Identify which cell holds the provided text, then report its (X, Y) central coordinate. 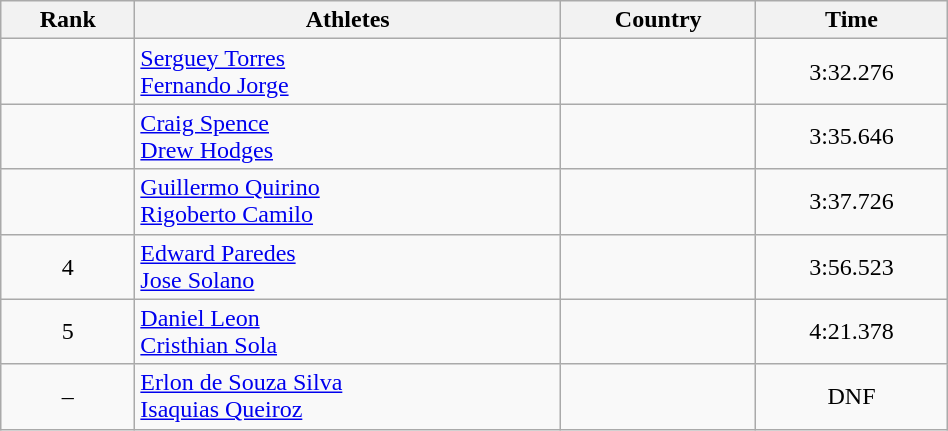
4:21.378 (852, 332)
5 (68, 332)
Daniel LeonCristhian Sola (348, 332)
3:37.726 (852, 202)
Erlon de Souza SilvaIsaquias Queiroz (348, 396)
Edward ParedesJose Solano (348, 266)
3:56.523 (852, 266)
– (68, 396)
Country (658, 20)
4 (68, 266)
Athletes (348, 20)
3:35.646 (852, 136)
3:32.276 (852, 72)
Guillermo QuirinoRigoberto Camilo (348, 202)
Craig SpenceDrew Hodges (348, 136)
Time (852, 20)
DNF (852, 396)
Rank (68, 20)
Serguey TorresFernando Jorge (348, 72)
